Detect which cell encompasses the target text, then output its [X, Y] center coordinate. 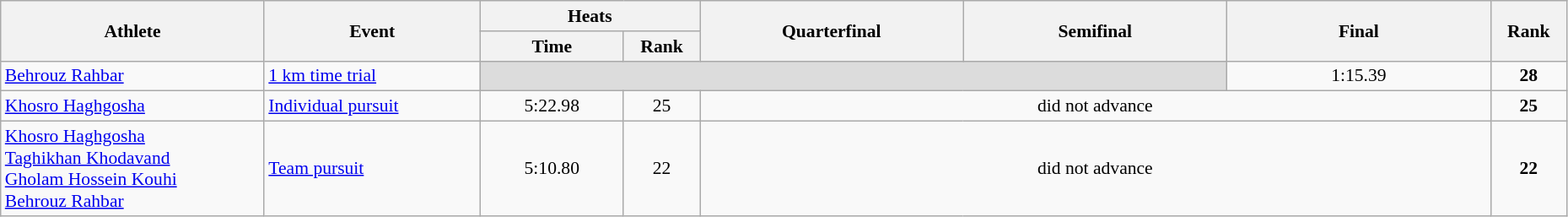
Heats [590, 16]
Behrouz Rahbar [133, 76]
Khosro Haghgosha [133, 106]
Semifinal [1095, 30]
Quarterfinal [832, 30]
Time [552, 46]
1:15.39 [1360, 76]
Event [372, 30]
5:22.98 [552, 106]
Individual pursuit [372, 106]
1 km time trial [372, 76]
5:10.80 [552, 169]
28 [1528, 76]
Khosro HaghgoshaTaghikhan KhodavandGholam Hossein KouhiBehrouz Rahbar [133, 169]
Team pursuit [372, 169]
Final [1360, 30]
Athlete [133, 30]
